Find where the given text appears and provide that cell's center as [x, y] coordinate. 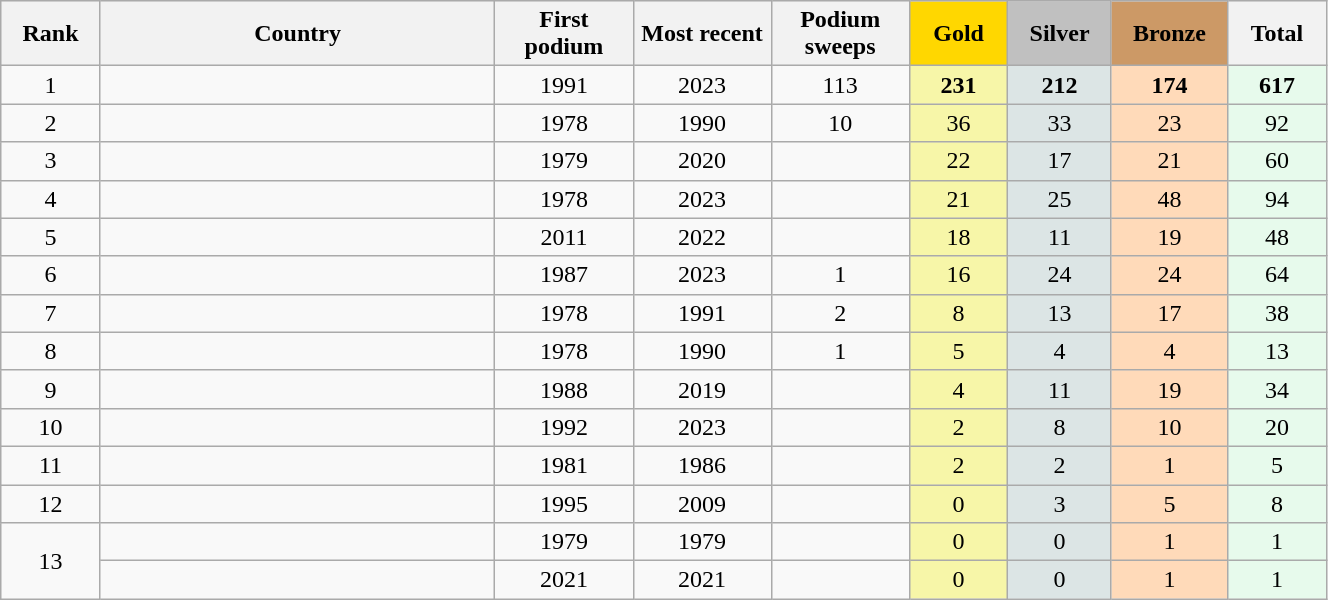
1992 [564, 427]
23 [1169, 123]
1988 [564, 389]
2019 [702, 389]
Silver [1060, 34]
1987 [564, 275]
38 [1278, 313]
36 [958, 123]
1995 [564, 503]
33 [1060, 123]
174 [1169, 85]
16 [958, 275]
7 [50, 313]
1986 [702, 465]
113 [840, 85]
2022 [702, 237]
2009 [702, 503]
617 [1278, 85]
9 [50, 389]
20 [1278, 427]
Country [298, 34]
231 [958, 85]
Gold [958, 34]
18 [958, 237]
34 [1278, 389]
12 [50, 503]
6 [50, 275]
92 [1278, 123]
Podium sweeps [840, 34]
64 [1278, 275]
94 [1278, 199]
1981 [564, 465]
22 [958, 161]
Most recent [702, 34]
60 [1278, 161]
2011 [564, 237]
25 [1060, 199]
212 [1060, 85]
First podium [564, 34]
2020 [702, 161]
Rank [50, 34]
Total [1278, 34]
Bronze [1169, 34]
